Extract the [x, y] coordinate from the center of the cell holding the provided text.  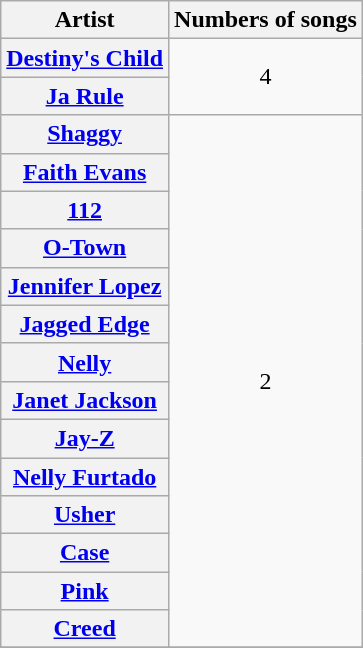
Jennifer Lopez [85, 286]
Faith Evans [85, 172]
2 [266, 382]
Nelly [85, 362]
Ja Rule [85, 96]
Janet Jackson [85, 400]
Creed [85, 629]
Nelly Furtado [85, 477]
4 [266, 77]
112 [85, 210]
Destiny's Child [85, 58]
Jagged Edge [85, 324]
Case [85, 553]
Jay-Z [85, 438]
Shaggy [85, 134]
Numbers of songs [266, 20]
O-Town [85, 248]
Pink [85, 591]
Usher [85, 515]
Artist [85, 20]
